Identify which cell holds the provided text, then report its [x, y] central coordinate. 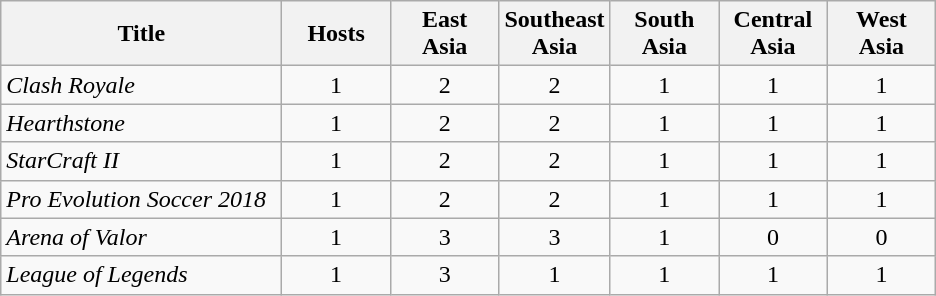
Pro Evolution Soccer 2018 [142, 199]
Hearthstone [142, 123]
Hosts [336, 34]
WestAsia [882, 34]
EastAsia [444, 34]
SoutheastAsia [554, 34]
Title [142, 34]
Clash Royale [142, 85]
SouthAsia [664, 34]
CentralAsia [774, 34]
StarCraft II [142, 161]
League of Legends [142, 275]
Arena of Valor [142, 237]
